Determine the [X, Y] coordinate at the center of the cell enclosing the given text.  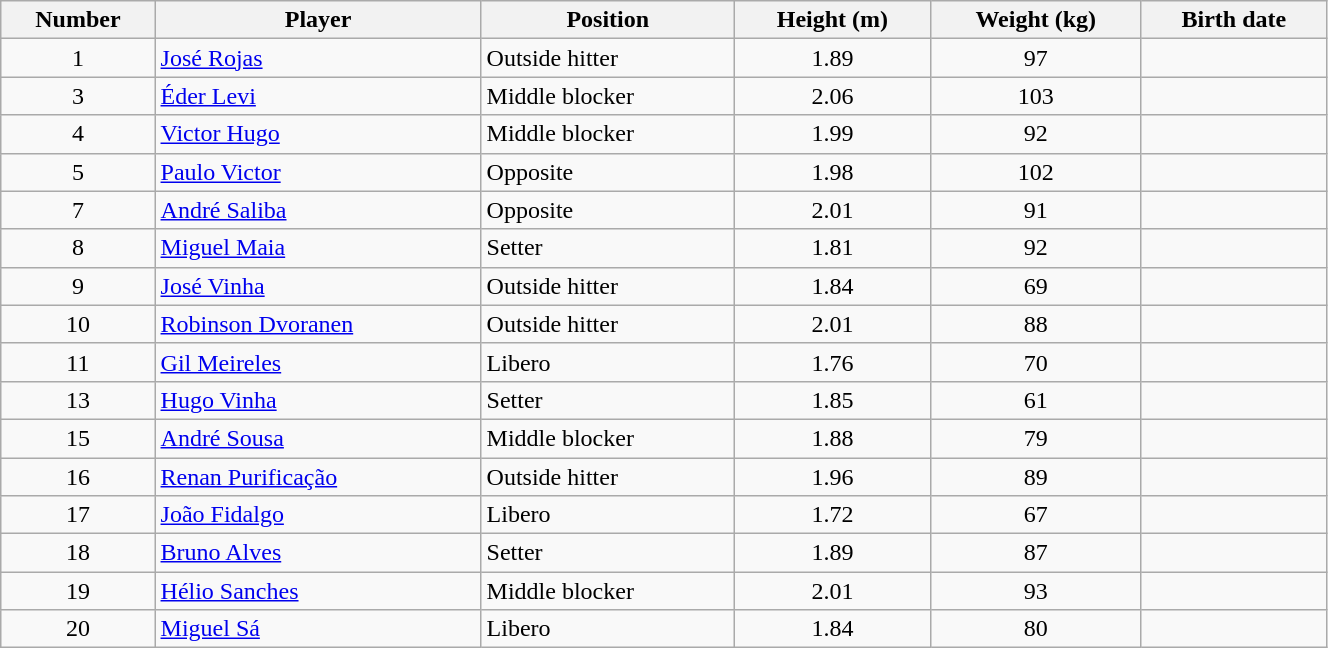
7 [78, 210]
4 [78, 134]
1.72 [833, 515]
1 [78, 58]
1.98 [833, 172]
16 [78, 477]
97 [1036, 58]
11 [78, 362]
18 [78, 553]
Player [318, 20]
88 [1036, 324]
102 [1036, 172]
Miguel Maia [318, 248]
13 [78, 400]
79 [1036, 438]
Paulo Victor [318, 172]
Hugo Vinha [318, 400]
89 [1036, 477]
Victor Hugo [318, 134]
19 [78, 591]
61 [1036, 400]
15 [78, 438]
91 [1036, 210]
5 [78, 172]
1.88 [833, 438]
3 [78, 96]
1.99 [833, 134]
1.96 [833, 477]
Number [78, 20]
10 [78, 324]
20 [78, 629]
103 [1036, 96]
André Sousa [318, 438]
17 [78, 515]
Gil Meireles [318, 362]
Height (m) [833, 20]
93 [1036, 591]
Renan Purificação [318, 477]
Hélio Sanches [318, 591]
Birth date [1234, 20]
1.81 [833, 248]
67 [1036, 515]
Bruno Alves [318, 553]
Position [608, 20]
87 [1036, 553]
8 [78, 248]
Miguel Sá [318, 629]
9 [78, 286]
Robinson Dvoranen [318, 324]
Weight (kg) [1036, 20]
1.85 [833, 400]
José Vinha [318, 286]
André Saliba [318, 210]
70 [1036, 362]
José Rojas [318, 58]
69 [1036, 286]
2.06 [833, 96]
1.76 [833, 362]
Éder Levi [318, 96]
João Fidalgo [318, 515]
80 [1036, 629]
